Output the [X, Y] coordinate of the center of the cell containing the given text.  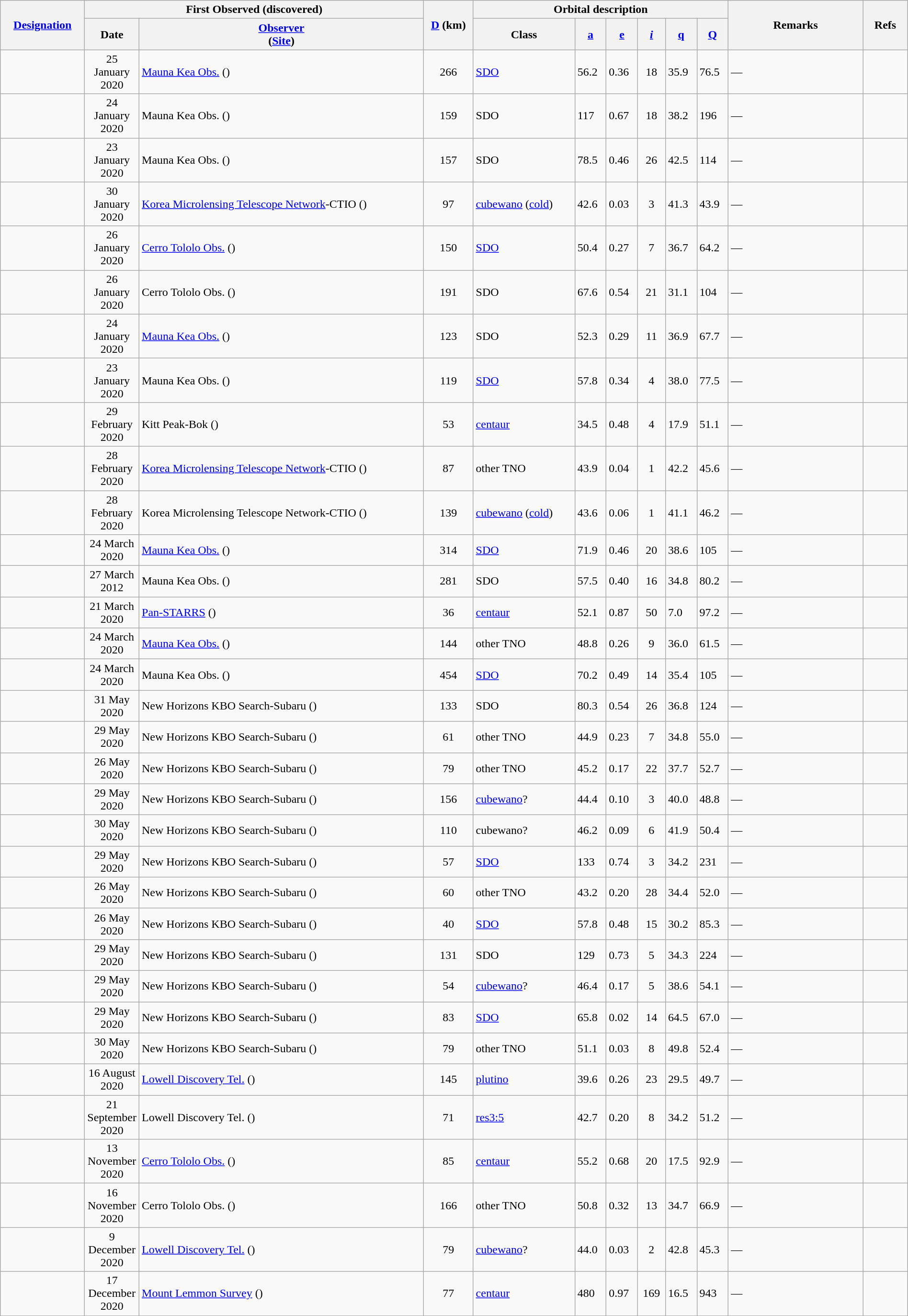
0.74 [622, 862]
34.3 [681, 955]
71.9 [590, 551]
49.7 [713, 1080]
17.5 [681, 1161]
q [681, 34]
43.2 [590, 892]
36.9 [681, 336]
60 [448, 892]
0.73 [622, 955]
124 [713, 706]
Observer(Site) [282, 34]
77.5 [713, 380]
131 [448, 955]
D (km) [448, 25]
36 [448, 613]
0.04 [622, 468]
54.1 [713, 986]
117 [590, 116]
166 [448, 1205]
34.7 [681, 1205]
56.2 [590, 72]
64.5 [681, 1017]
29 February 2020 [112, 424]
50 [651, 613]
41.9 [681, 830]
97 [448, 204]
71 [448, 1117]
43.6 [590, 512]
38.2 [681, 116]
0.29 [622, 336]
123 [448, 336]
17.9 [681, 424]
57 [448, 862]
44.4 [590, 799]
110 [448, 830]
0.02 [622, 1017]
53 [448, 424]
0.49 [622, 675]
Designation [43, 25]
13 November 2020 [112, 1161]
114 [713, 160]
92.9 [713, 1161]
16.5 [681, 1294]
21 March 2020 [112, 613]
0.67 [622, 116]
196 [713, 116]
52.0 [713, 892]
129 [590, 955]
39.6 [590, 1080]
145 [448, 1080]
45.3 [713, 1249]
0.87 [622, 613]
55.2 [590, 1161]
46.4 [590, 986]
31.1 [681, 292]
0.09 [622, 830]
29.5 [681, 1080]
22 [651, 768]
61 [448, 737]
42.7 [590, 1117]
16 August 2020 [112, 1080]
52.3 [590, 336]
0.27 [622, 248]
191 [448, 292]
36.7 [681, 248]
266 [448, 72]
150 [448, 248]
37.7 [681, 768]
17 December 2020 [112, 1294]
0.97 [622, 1294]
Pan-STARRS () [282, 613]
Q [713, 34]
61.5 [713, 643]
38.0 [681, 380]
13 [651, 1205]
80.2 [713, 581]
16 November 2020 [112, 1205]
plutino [524, 1080]
44.9 [590, 737]
15 [651, 924]
21 September 2020 [112, 1117]
42.8 [681, 1249]
Remarks [796, 25]
50.8 [590, 1205]
52.4 [713, 1048]
51.2 [713, 1117]
e [622, 34]
54 [448, 986]
40 [448, 924]
85 [448, 1161]
78.5 [590, 160]
i [651, 34]
76.5 [713, 72]
454 [448, 675]
144 [448, 643]
9 [651, 643]
Orbital description [601, 10]
157 [448, 160]
30 January 2020 [112, 204]
45.2 [590, 768]
35.4 [681, 675]
0.10 [622, 799]
Date [112, 34]
67.6 [590, 292]
104 [713, 292]
70.2 [590, 675]
0.36 [622, 72]
35.9 [681, 72]
55.0 [713, 737]
67.0 [713, 1017]
80.3 [590, 706]
25 January 2020 [112, 72]
169 [651, 1294]
0.40 [622, 581]
27 March 2012 [112, 581]
0.06 [622, 512]
42.5 [681, 160]
0.32 [622, 1205]
40.0 [681, 799]
139 [448, 512]
res3:5 [524, 1117]
85.3 [713, 924]
44.0 [590, 1249]
36.8 [681, 706]
16 [651, 581]
0.23 [622, 737]
159 [448, 116]
314 [448, 551]
480 [590, 1294]
Kitt Peak-Bok () [282, 424]
57.5 [590, 581]
41.3 [681, 204]
0.34 [622, 380]
First Observed (discovered) [254, 10]
34.4 [681, 892]
36.0 [681, 643]
65.8 [590, 1017]
66.9 [713, 1205]
2 [651, 1249]
21 [651, 292]
52.1 [590, 613]
156 [448, 799]
31 May 2020 [112, 706]
6 [651, 830]
41.1 [681, 512]
42.2 [681, 468]
281 [448, 581]
42.6 [590, 204]
49.8 [681, 1048]
30.2 [681, 924]
97.2 [713, 613]
87 [448, 468]
Refs [885, 25]
7.0 [681, 613]
67.7 [713, 336]
Class [524, 34]
9 December 2020 [112, 1249]
11 [651, 336]
52.7 [713, 768]
45.6 [713, 468]
77 [448, 1294]
23 [651, 1080]
0.68 [622, 1161]
231 [713, 862]
83 [448, 1017]
224 [713, 955]
a [590, 34]
28 [651, 892]
943 [713, 1294]
Mount Lemmon Survey () [282, 1294]
64.2 [713, 248]
34.5 [590, 424]
119 [448, 380]
